Return the [x, y] coordinate for the center point of the cell that contains the specified text.  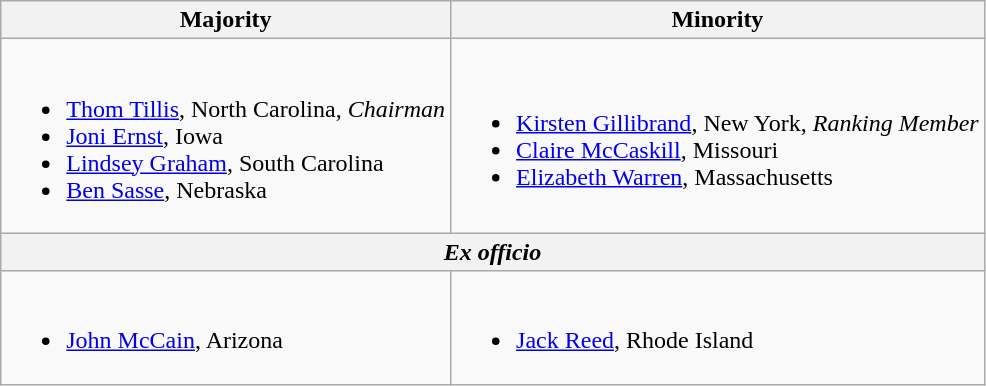
Majority [226, 20]
Thom Tillis, North Carolina, ChairmanJoni Ernst, IowaLindsey Graham, South CarolinaBen Sasse, Nebraska [226, 136]
Kirsten Gillibrand, New York, Ranking MemberClaire McCaskill, MissouriElizabeth Warren, Massachusetts [718, 136]
Ex officio [492, 252]
Minority [718, 20]
John McCain, Arizona [226, 328]
Jack Reed, Rhode Island [718, 328]
